From the cell containing the given text, extract its center point as [X, Y] coordinate. 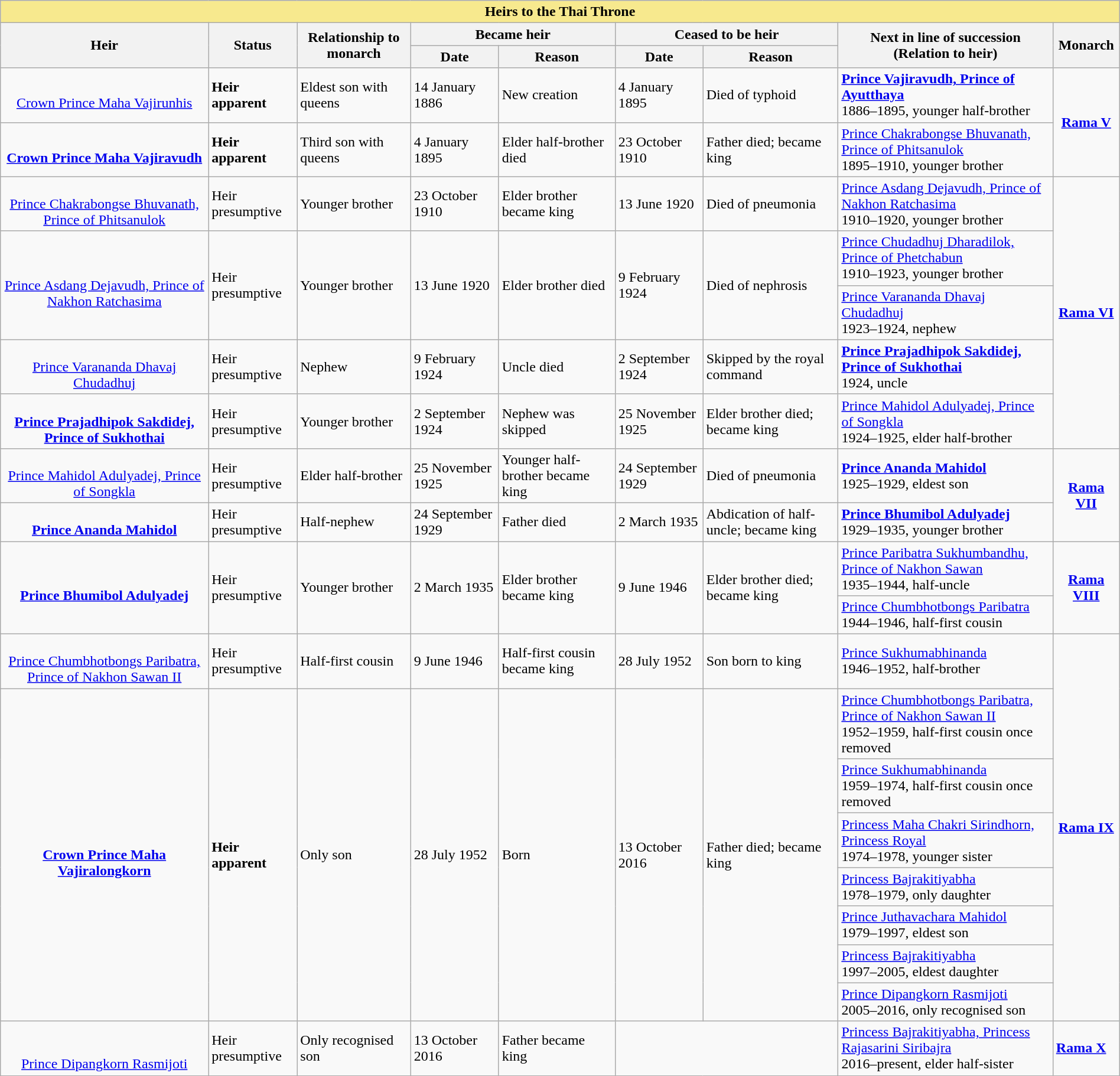
Nephew was skipped [556, 421]
Half-nephew [354, 522]
New creation [556, 95]
Prince Varananda Dhavaj Chudadhuj [105, 367]
Prince Asdang Dejavudh, Prince of Nakhon Ratchasima [105, 285]
Ceased to be heir [727, 34]
Uncle died [556, 367]
Half-first cousin became king [556, 661]
Prince Sukhumabhinanda1959–1974, half-first cousin once removed [945, 786]
Heirs to the Thai Throne [560, 12]
Prince Juthavachara Mahidol1979–1997, eldest son [945, 925]
Father died [556, 522]
Father became king [556, 1048]
Crown Prince Maha Vajiravudh [105, 149]
Nephew [354, 367]
Prince Dipangkorn Rasmijoti [105, 1048]
Prince Bhumibol Adulyadej1929–1935, younger brother [945, 522]
Prince Dipangkorn Rasmijoti2005–2016, only recognised son [945, 1002]
Rama VIII [1086, 587]
Prince Prajadhipok Sakdidej, Prince of Sukhothai1924, uncle [945, 367]
Status [253, 45]
Princess Maha Chakri Sirindhorn, Princess Royal1974–1978, younger sister [945, 840]
Elder half-brother died [556, 149]
Crown Prince Maha Vajirunhis [105, 95]
Prince Varananda Dhavaj Chudadhuj1923–1924, nephew [945, 312]
Princess Bajrakitiyabha1997–2005, eldest daughter [945, 964]
Half-first cousin [354, 661]
Prince Bhumibol Adulyadej [105, 587]
Only son [354, 855]
Eldest son with queens [354, 95]
Crown Prince Maha Vajiralongkorn [105, 855]
Rama VII [1086, 495]
Prince Chakrabongse Bhuvanath, Prince of Phitsanulok [105, 204]
Prince Chakrabongse Bhuvanath, Prince of Phitsanulok1895–1910, younger brother [945, 149]
Prince Prajadhipok Sakdidej, Prince of Sukhothai [105, 421]
Only recognised son [354, 1048]
Princess Bajrakitiyabha, Princess Rajasarini Siribajra2016–present, elder half-sister [945, 1048]
Became heir [513, 34]
Princess Bajrakitiyabha1978–1979, only daughter [945, 887]
Prince Ananda Mahidol [105, 522]
Son born to king [770, 661]
Skipped by the royal command [770, 367]
Elder half-brother [354, 475]
Prince Mahidol Adulyadej, Prince of Songkla1924–1925, elder half-brother [945, 421]
Prince Asdang Dejavudh, Prince of Nakhon Ratchasima1910–1920, younger brother [945, 204]
Died of nephrosis [770, 285]
Next in line of succession(Relation to heir) [945, 45]
Prince Ananda Mahidol1925–1929, eldest son [945, 475]
Younger half-brother became king [556, 475]
Monarch [1086, 45]
Abdication of half-uncle; became king [770, 522]
Heir [105, 45]
Prince Chumbhotbongs Paribatra, Prince of Nakhon Sawan II [105, 661]
Prince Chumbhotbongs Paribatra, Prince of Nakhon Sawan II1952–1959, half-first cousin once removed [945, 724]
Prince Paribatra Sukhumbandhu, Prince of Nakhon Sawan1935–1944, half-uncle [945, 568]
Rama VI [1086, 312]
Died of typhoid [770, 95]
Relationship to monarch [354, 45]
Rama IX [1086, 828]
Prince Chumbhotbongs Paribatra1944–1946, half-first cousin [945, 615]
Elder brother died [556, 285]
14 January 1886 [455, 95]
Prince Vajiravudh, Prince of Ayutthaya1886–1895, younger half-brother [945, 95]
Prince Sukhumabhinanda1946–1952, half-brother [945, 661]
Rama X [1086, 1048]
Rama V [1086, 122]
Born [556, 855]
Prince Mahidol Adulyadej, Prince of Songkla [105, 475]
Third son with queens [354, 149]
Prince Chudadhuj Dharadilok, Prince of Phetchabun1910–1923, younger brother [945, 258]
